Find where the given text appears and provide that cell's center as [x, y] coordinate. 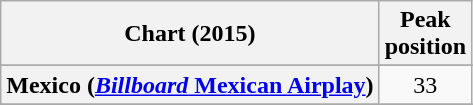
Chart (2015) [190, 34]
33 [425, 85]
Mexico (Billboard Mexican Airplay) [190, 85]
Peakposition [425, 34]
